Capture the cell that displays the provided text and extract its (x, y) central coordinate. 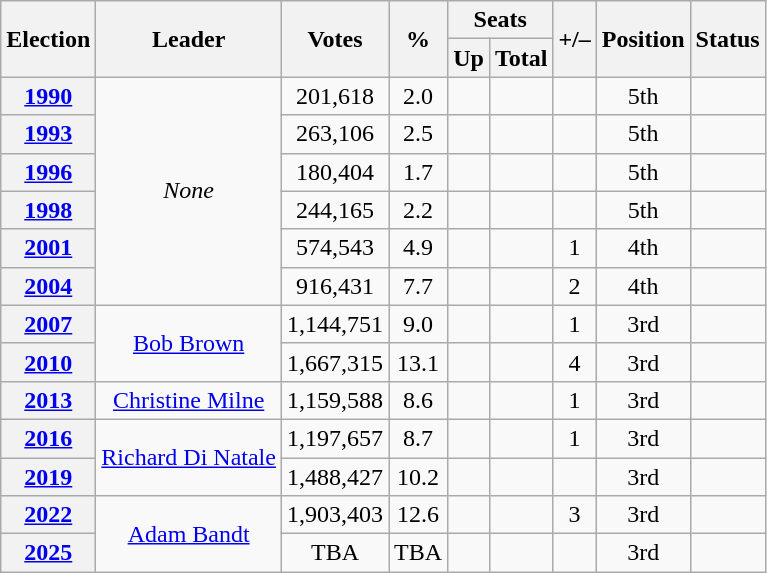
Seats (500, 20)
12.6 (418, 515)
Up (469, 58)
4.9 (418, 248)
1,144,751 (334, 324)
Richard Di Natale (189, 457)
Christine Milne (189, 400)
2.2 (418, 210)
1.7 (418, 172)
2010 (48, 362)
3 (574, 515)
Position (643, 39)
1990 (48, 96)
1,488,427 (334, 477)
574,543 (334, 248)
2.5 (418, 134)
1998 (48, 210)
2016 (48, 438)
201,618 (334, 96)
2001 (48, 248)
2013 (48, 400)
+/– (574, 39)
Total (521, 58)
4 (574, 362)
180,404 (334, 172)
8.7 (418, 438)
Election (48, 39)
9.0 (418, 324)
Adam Bandt (189, 534)
Status (728, 39)
None (189, 191)
% (418, 39)
244,165 (334, 210)
1996 (48, 172)
2019 (48, 477)
13.1 (418, 362)
916,431 (334, 286)
1993 (48, 134)
Bob Brown (189, 343)
2007 (48, 324)
1,197,657 (334, 438)
2.0 (418, 96)
1,159,588 (334, 400)
Votes (334, 39)
2004 (48, 286)
7.7 (418, 286)
2025 (48, 553)
263,106 (334, 134)
1,903,403 (334, 515)
10.2 (418, 477)
8.6 (418, 400)
Leader (189, 39)
1,667,315 (334, 362)
2 (574, 286)
2022 (48, 515)
